Provide the [x, y] coordinate of the cell's center where the given text is located.  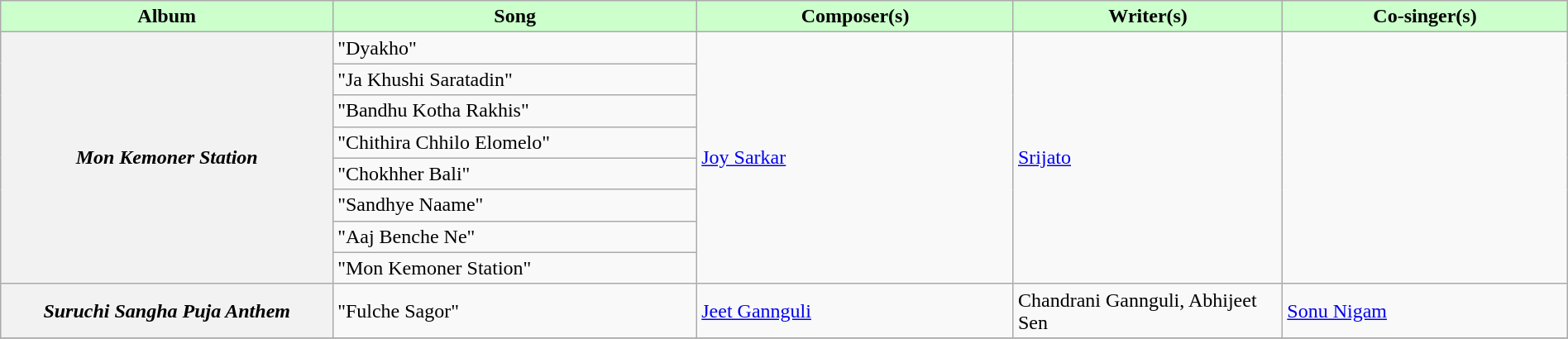
Jeet Gannguli [855, 311]
"Bandhu Kotha Rakhis" [515, 111]
"Chokhher Bali" [515, 174]
Srijato [1148, 158]
"Chithira Chhilo Elomelo" [515, 142]
Mon Kemoner Station [167, 158]
"Aaj Benche Ne" [515, 236]
Co-singer(s) [1425, 17]
"Dyakho" [515, 48]
Joy Sarkar [855, 158]
Suruchi Sangha Puja Anthem [167, 311]
Writer(s) [1148, 17]
Composer(s) [855, 17]
"Sandhye Naame" [515, 205]
Song [515, 17]
"Mon Kemoner Station" [515, 268]
"Ja Khushi Saratadin" [515, 79]
Chandrani Gannguli, Abhijeet Sen [1148, 311]
"Fulche Sagor" [515, 311]
Sonu Nigam [1425, 311]
Album [167, 17]
